Pinpoint the cell where the given text exists, returning its (x, y) midpoint coordinate. 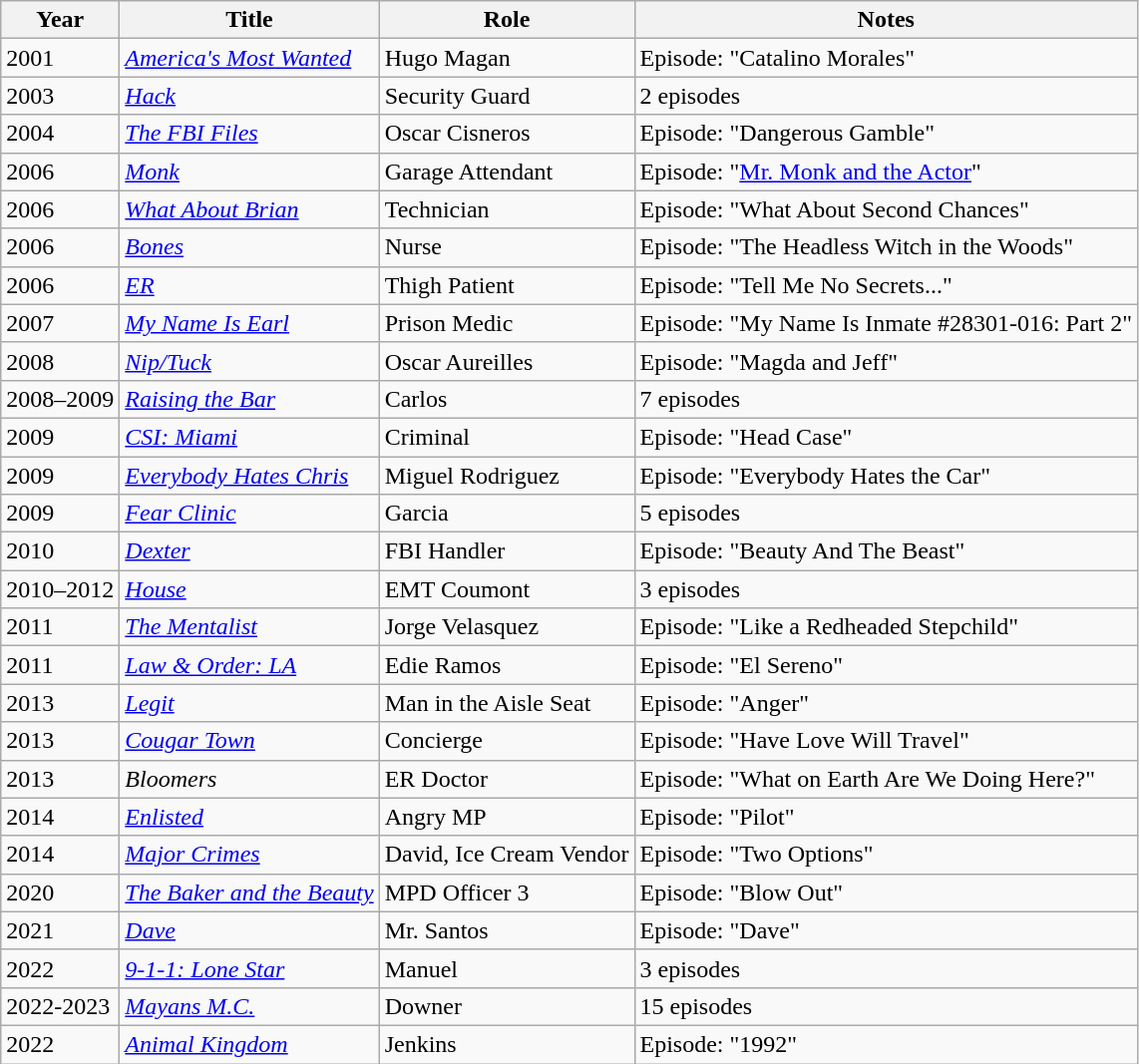
Episode: "Everybody Hates the Car" (886, 476)
Nip/Tuck (249, 361)
2010 (60, 551)
2008 (60, 361)
Legit (249, 703)
Bloomers (249, 779)
Episode: "1992" (886, 1044)
Hack (249, 96)
Episode: "The Headless Witch in the Woods" (886, 247)
2010–2012 (60, 589)
Nurse (507, 247)
Jorge Velasquez (507, 627)
9-1-1: Lone Star (249, 968)
Monk (249, 172)
FBI Handler (507, 551)
Concierge (507, 741)
Episode: "Catalino Morales" (886, 58)
Episode: "Mr. Monk and the Actor" (886, 172)
Criminal (507, 437)
2001 (60, 58)
2007 (60, 323)
Angry MP (507, 817)
ER (249, 285)
Edie Ramos (507, 665)
Episode: "What About Second Chances" (886, 209)
Fear Clinic (249, 514)
Everybody Hates Chris (249, 476)
Raising the Bar (249, 399)
EMT Coumont (507, 589)
2003 (60, 96)
Thigh Patient (507, 285)
Miguel Rodriguez (507, 476)
Episode: "What on Earth Are We Doing Here?" (886, 779)
Episode: "Tell Me No Secrets..." (886, 285)
Mayans M.C. (249, 1006)
Garcia (507, 514)
15 episodes (886, 1006)
Role (507, 20)
David, Ice Cream Vendor (507, 855)
Dave (249, 930)
7 episodes (886, 399)
2008–2009 (60, 399)
Episode: "My Name Is Inmate #28301-016: Part 2" (886, 323)
MPD Officer 3 (507, 892)
2021 (60, 930)
Episode: "Have Love Will Travel" (886, 741)
The FBI Files (249, 134)
Jenkins (507, 1044)
5 episodes (886, 514)
Notes (886, 20)
The Mentalist (249, 627)
2022-2023 (60, 1006)
CSI: Miami (249, 437)
Prison Medic (507, 323)
2020 (60, 892)
Garage Attendant (507, 172)
The Baker and the Beauty (249, 892)
Oscar Cisneros (507, 134)
Title (249, 20)
Major Crimes (249, 855)
Man in the Aisle Seat (507, 703)
Enlisted (249, 817)
Cougar Town (249, 741)
What About Brian (249, 209)
ER Doctor (507, 779)
Bones (249, 247)
Carlos (507, 399)
Episode: "Like a Redheaded Stepchild" (886, 627)
Episode: "Beauty And The Beast" (886, 551)
Manuel (507, 968)
Mr. Santos (507, 930)
America's Most Wanted (249, 58)
Episode: "Magda and Jeff" (886, 361)
Security Guard (507, 96)
2 episodes (886, 96)
Episode: "Pilot" (886, 817)
Law & Order: LA (249, 665)
Episode: "Blow Out" (886, 892)
Episode: "Dave" (886, 930)
2004 (60, 134)
Episode: "El Sereno" (886, 665)
My Name Is Earl (249, 323)
Hugo Magan (507, 58)
Year (60, 20)
Dexter (249, 551)
Animal Kingdom (249, 1044)
Downer (507, 1006)
Episode: "Anger" (886, 703)
Episode: "Head Case" (886, 437)
Episode: "Two Options" (886, 855)
Technician (507, 209)
House (249, 589)
Episode: "Dangerous Gamble" (886, 134)
Oscar Aureilles (507, 361)
